Extract the (X, Y) coordinate from the center of the cell holding the provided text.  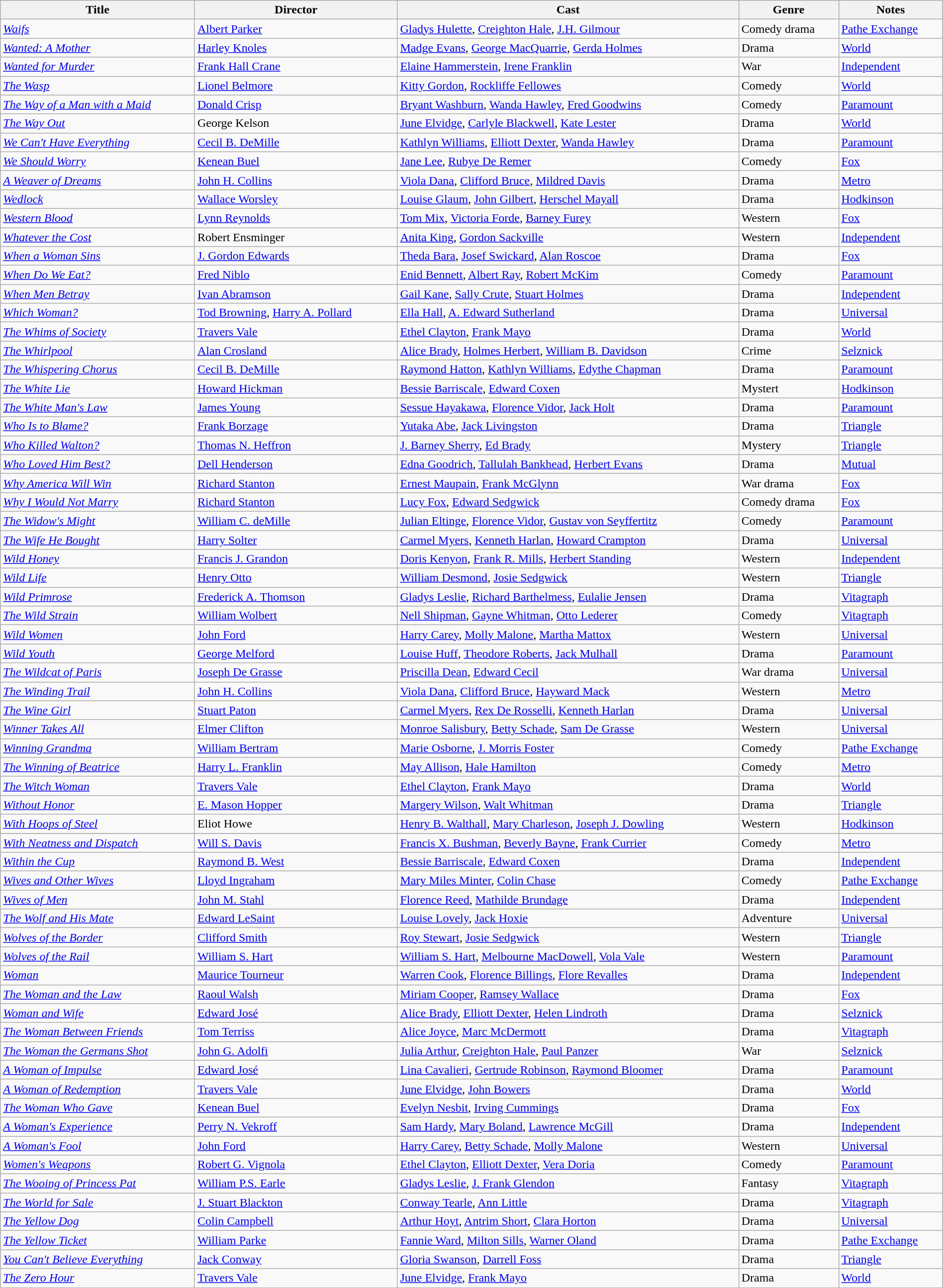
Albert Parker (295, 29)
With Neatness and Dispatch (97, 843)
We Should Worry (97, 161)
Robert G. Vignola (295, 1165)
We Can't Have Everything (97, 142)
The Wolf and His Mate (97, 919)
Gloria Swanson, Darrell Foss (568, 1259)
Alice Brady, Elliott Dexter, Helen Lindroth (568, 1013)
Howard Hickman (295, 388)
Fred Niblo (295, 275)
A Weaver of Dreams (97, 180)
Nell Shipman, Gayne Whitman, Otto Lederer (568, 616)
Conway Tearle, Ann Little (568, 1202)
The Wildcat of Paris (97, 672)
Edna Goodrich, Tallulah Bankhead, Herbert Evans (568, 464)
Who Is to Blame? (97, 426)
When Men Betray (97, 294)
Mary Miles Minter, Colin Chase (568, 881)
Ella Hall, A. Edward Sutherland (568, 313)
Kitty Gordon, Rockliffe Fellowes (568, 86)
The Wild Strain (97, 616)
J. Stuart Blackton (295, 1202)
Kathlyn Williams, Elliott Dexter, Wanda Hawley (568, 142)
Francis J. Grandon (295, 559)
Director (295, 10)
Francis X. Bushman, Beverly Bayne, Frank Currier (568, 843)
Edward LeSaint (295, 919)
A Woman of Impulse (97, 1070)
A Woman's Experience (97, 1126)
Western Blood (97, 218)
Women's Weapons (97, 1165)
Louise Lovely, Jack Hoxie (568, 919)
Wild Life (97, 578)
Elmer Clifton (295, 729)
Maurice Tourneur (295, 975)
Who Loved Him Best? (97, 464)
Cast (568, 10)
Wild Women (97, 635)
Alan Crosland (295, 351)
Enid Bennett, Albert Ray, Robert McKim (568, 275)
The World for Sale (97, 1202)
George Melford (295, 653)
With Hoops of Steel (97, 824)
Wild Youth (97, 653)
The Zero Hour (97, 1278)
Wedlock (97, 199)
Wolves of the Rail (97, 956)
Anita King, Gordon Sackville (568, 237)
Lloyd Ingraham (295, 881)
Henry B. Walthall, Mary Charleson, Joseph J. Dowling (568, 824)
Gladys Hulette, Creighton Hale, J.H. Gilmour (568, 29)
Perry N. Vekroff (295, 1126)
Crime (789, 351)
Woman (97, 975)
Louise Huff, Theodore Roberts, Jack Mulhall (568, 653)
Tom Terriss (295, 1032)
Alice Brady, Holmes Herbert, William B. Davidson (568, 351)
Title (97, 10)
Wild Honey (97, 559)
Harry Carey, Betty Schade, Molly Malone (568, 1145)
Theda Bara, Josef Swickard, Alan Roscoe (568, 256)
Julia Arthur, Creighton Hale, Paul Panzer (568, 1051)
William Bertram (295, 748)
William C. deMille (295, 521)
J. Barney Sherry, Ed Brady (568, 445)
Adventure (789, 919)
William P.S. Earle (295, 1184)
Madge Evans, George MacQuarrie, Gerda Holmes (568, 48)
The Woman Between Friends (97, 1032)
Waifs (97, 29)
Lynn Reynolds (295, 218)
Jack Conway (295, 1259)
William Desmond, Josie Sedgwick (568, 578)
Who Killed Walton? (97, 445)
James Young (295, 407)
Miriam Cooper, Ramsey Wallace (568, 994)
Margery Wilson, Walt Whitman (568, 805)
Lina Cavalieri, Gertrude Robinson, Raymond Bloomer (568, 1070)
Mystert (789, 388)
Colin Campbell (295, 1221)
Without Honor (97, 805)
Gladys Leslie, Richard Barthelmess, Eulalie Jensen (568, 597)
J. Gordon Edwards (295, 256)
George Kelson (295, 123)
Louise Glaum, John Gilbert, Herschel Mayall (568, 199)
The Wine Girl (97, 710)
Carmel Myers, Kenneth Harlan, Howard Crampton (568, 540)
William S. Hart, Melbourne MacDowell, Vola Vale (568, 956)
Mutual (890, 464)
Eliot Howe (295, 824)
The Way of a Man with a Maid (97, 104)
The Whims of Society (97, 332)
Viola Dana, Clifford Bruce, Hayward Mack (568, 691)
June Elvidge, Frank Mayo (568, 1278)
Will S. Davis (295, 843)
Harry Carey, Molly Malone, Martha Mattox (568, 635)
Lucy Fox, Edward Sedgwick (568, 502)
Harry L. Franklin (295, 767)
William S. Hart (295, 956)
William Wolbert (295, 616)
A Woman of Redemption (97, 1089)
The Winding Trail (97, 691)
Doris Kenyon, Frank R. Mills, Herbert Standing (568, 559)
Robert Ensminger (295, 237)
Wallace Worsley (295, 199)
Wives of Men (97, 900)
The White Lie (97, 388)
Ernest Maupain, Frank McGlynn (568, 483)
Genre (789, 10)
Arthur Hoyt, Antrim Short, Clara Horton (568, 1221)
Woman and Wife (97, 1013)
The Whispering Chorus (97, 369)
Clifford Smith (295, 937)
Priscilla Dean, Edward Cecil (568, 672)
Wanted: A Mother (97, 48)
Julian Eltinge, Florence Vidor, Gustav von Seyffertitz (568, 521)
Wives and Other Wives (97, 881)
Thomas N. Heffron (295, 445)
Wanted for Murder (97, 67)
Ivan Abramson (295, 294)
Joseph De Grasse (295, 672)
John M. Stahl (295, 900)
The Wooing of Princess Pat (97, 1184)
Mystery (789, 445)
The Wife He Bought (97, 540)
Alice Joyce, Marc McDermott (568, 1032)
The Woman the Germans Shot (97, 1051)
June Elvidge, Carlyle Blackwell, Kate Lester (568, 123)
Why I Would Not Marry (97, 502)
The Yellow Ticket (97, 1240)
Fannie Ward, Milton Sills, Warner Oland (568, 1240)
Ethel Clayton, Elliott Dexter, Vera Doria (568, 1165)
You Can't Believe Everything (97, 1259)
When a Woman Sins (97, 256)
Fantasy (789, 1184)
Donald Crisp (295, 104)
Elaine Hammerstein, Irene Franklin (568, 67)
May Allison, Hale Hamilton (568, 767)
The Widow's Might (97, 521)
The Way Out (97, 123)
Florence Reed, Mathilde Brundage (568, 900)
Harley Knoles (295, 48)
Winning Grandma (97, 748)
Jane Lee, Rubye De Remer (568, 161)
Lionel Belmore (295, 86)
The Yellow Dog (97, 1221)
The Whirlpool (97, 351)
Why America Will Win (97, 483)
John G. Adolfi (295, 1051)
Wild Primrose (97, 597)
Roy Stewart, Josie Sedgwick (568, 937)
Wolves of the Border (97, 937)
Gladys Leslie, J. Frank Glendon (568, 1184)
Raymond B. West (295, 862)
Frank Borzage (295, 426)
Within the Cup (97, 862)
Tod Browning, Harry A. Pollard (295, 313)
Stuart Paton (295, 710)
Whatever the Cost (97, 237)
June Elvidge, John Bowers (568, 1089)
Which Woman? (97, 313)
Harry Solter (295, 540)
The Wasp (97, 86)
When Do We Eat? (97, 275)
Monroe Salisbury, Betty Schade, Sam De Grasse (568, 729)
Tom Mix, Victoria Forde, Barney Furey (568, 218)
Warren Cook, Florence Billings, Flore Revalles (568, 975)
Yutaka Abe, Jack Livingston (568, 426)
Marie Osborne, J. Morris Foster (568, 748)
Raoul Walsh (295, 994)
William Parke (295, 1240)
Notes (890, 10)
Sam Hardy, Mary Boland, Lawrence McGill (568, 1126)
Henry Otto (295, 578)
The Woman Who Gave (97, 1107)
The White Man's Law (97, 407)
The Winning of Beatrice (97, 767)
The Witch Woman (97, 786)
The Woman and the Law (97, 994)
Viola Dana, Clifford Bruce, Mildred Davis (568, 180)
Evelyn Nesbit, Irving Cummings (568, 1107)
Raymond Hatton, Kathlyn Williams, Edythe Chapman (568, 369)
A Woman's Fool (97, 1145)
Carmel Myers, Rex De Rosselli, Kenneth Harlan (568, 710)
Winner Takes All (97, 729)
E. Mason Hopper (295, 805)
Frank Hall Crane (295, 67)
Dell Henderson (295, 464)
Bryant Washburn, Wanda Hawley, Fred Goodwins (568, 104)
Frederick A. Thomson (295, 597)
Gail Kane, Sally Crute, Stuart Holmes (568, 294)
Sessue Hayakawa, Florence Vidor, Jack Holt (568, 407)
